Output the (X, Y) coordinate of the center of the cell containing the given text.  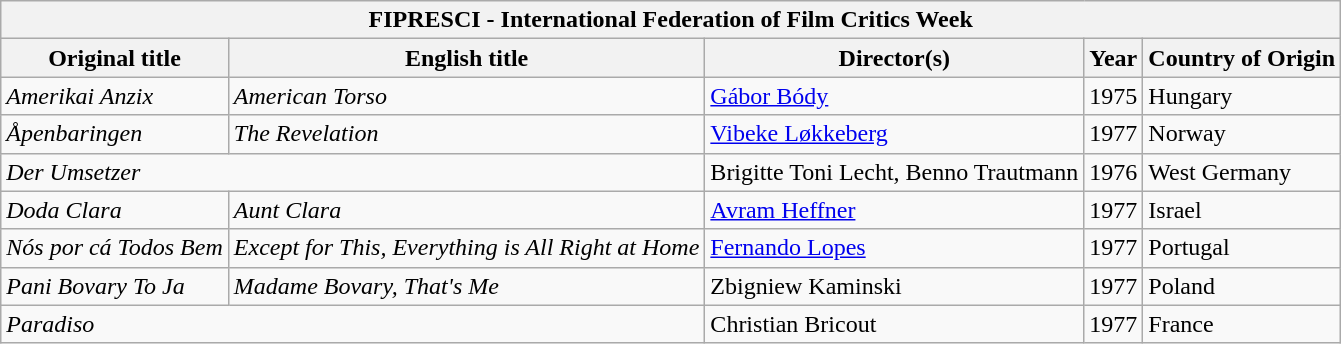
Vibeke Løkkeberg (894, 134)
Nós por cá Todos Bem (115, 248)
West Germany (1242, 172)
Norway (1242, 134)
Brigitte Toni Lecht, Benno Trautmann (894, 172)
1975 (1114, 96)
Christian Bricout (894, 324)
Amerikai Anzix (115, 96)
Director(s) (894, 58)
Madame Bovary, That's Me (466, 286)
Country of Origin (1242, 58)
Avram Heffner (894, 210)
Hungary (1242, 96)
The Revelation (466, 134)
American Torso (466, 96)
Poland (1242, 286)
Original title (115, 58)
Zbigniew Kaminski (894, 286)
Der Umsetzer (353, 172)
Portugal (1242, 248)
France (1242, 324)
Paradiso (353, 324)
Year (1114, 58)
FIPRESCI - International Federation of Film Critics Week (671, 20)
Aunt Clara (466, 210)
Gábor Bódy (894, 96)
Except for This, Everything is All Right at Home (466, 248)
English title (466, 58)
Åpenbaringen (115, 134)
1976 (1114, 172)
Israel (1242, 210)
Fernando Lopes (894, 248)
Doda Clara (115, 210)
Pani Bovary To Ja (115, 286)
